Search for the cell housing the specified text and yield its (X, Y) center coordinate. 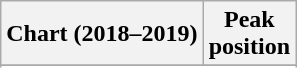
Peakposition (249, 34)
Chart (2018–2019) (102, 34)
